Output the (X, Y) coordinate of the center of the cell containing the given text.  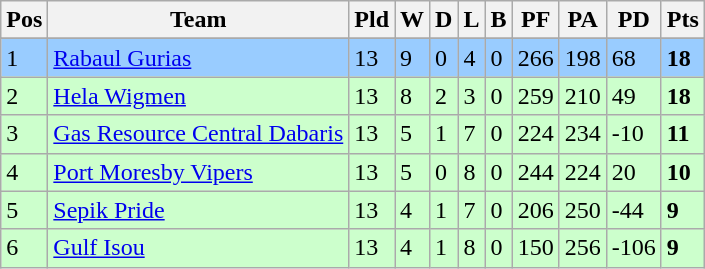
Pts (682, 20)
Pos (24, 20)
150 (536, 248)
D (444, 20)
266 (536, 58)
PD (634, 20)
68 (634, 58)
Hela Wigmen (198, 96)
20 (634, 172)
Gas Resource Central Dabaris (198, 134)
244 (536, 172)
Pld (372, 20)
W (412, 20)
256 (582, 248)
250 (582, 210)
Port Moresby Vipers (198, 172)
Rabaul Gurias (198, 58)
49 (634, 96)
210 (582, 96)
B (498, 20)
11 (682, 134)
-10 (634, 134)
Sepik Pride (198, 210)
259 (536, 96)
-44 (634, 210)
234 (582, 134)
PA (582, 20)
-106 (634, 248)
Gulf Isou (198, 248)
PF (536, 20)
198 (582, 58)
Team (198, 20)
206 (536, 210)
10 (682, 172)
L (472, 20)
6 (24, 248)
